From the cell containing the given text, extract its center point as (x, y) coordinate. 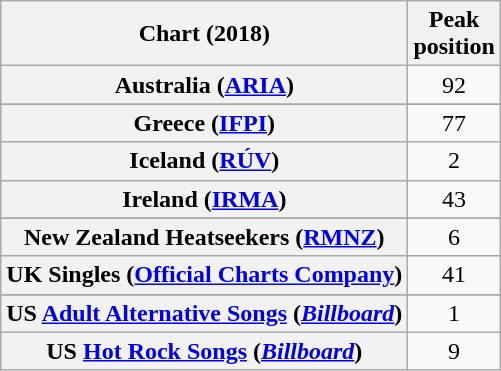
Peakposition (454, 34)
US Hot Rock Songs (Billboard) (204, 351)
US Adult Alternative Songs (Billboard) (204, 313)
77 (454, 123)
Australia (ARIA) (204, 85)
UK Singles (Official Charts Company) (204, 275)
43 (454, 199)
9 (454, 351)
92 (454, 85)
Chart (2018) (204, 34)
Ireland (IRMA) (204, 199)
6 (454, 237)
2 (454, 161)
Greece (IFPI) (204, 123)
1 (454, 313)
41 (454, 275)
New Zealand Heatseekers (RMNZ) (204, 237)
Iceland (RÚV) (204, 161)
